From the cell containing the given text, extract its center point as [x, y] coordinate. 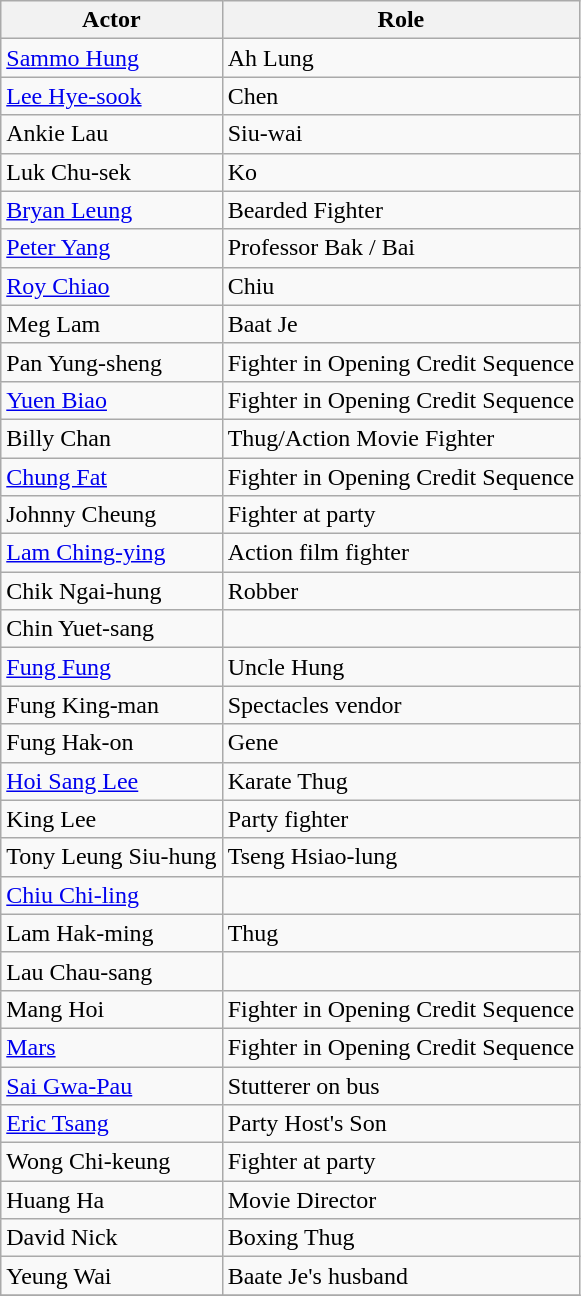
Sai Gwa-Pau [112, 1085]
Peter Yang [112, 248]
Johnny Cheung [112, 515]
Chen [401, 96]
Party fighter [401, 819]
Robber [401, 591]
Movie Director [401, 1200]
Billy Chan [112, 438]
Lau Chau-sang [112, 971]
Party Host's Son [401, 1124]
Gene [401, 743]
Lam Hak-ming [112, 933]
Hoi Sang Lee [112, 781]
Meg Lam [112, 324]
Chin Yuet-sang [112, 629]
Thug [401, 933]
Siu-wai [401, 134]
Fung King-man [112, 705]
Sammo Hung [112, 58]
Bearded Fighter [401, 210]
Action film fighter [401, 553]
Lam Ching-ying [112, 553]
Fung Hak-on [112, 743]
Mang Hoi [112, 1009]
Karate Thug [401, 781]
Baat Je [401, 324]
Role [401, 20]
Professor Bak / Bai [401, 248]
Lee Hye-sook [112, 96]
Pan Yung-sheng [112, 362]
Uncle Hung [401, 667]
Chiu Chi-ling [112, 895]
Spectacles vendor [401, 705]
Roy Chiao [112, 286]
Huang Ha [112, 1200]
Mars [112, 1047]
Tony Leung Siu-hung [112, 857]
Baate Je's husband [401, 1276]
Bryan Leung [112, 210]
Fung Fung [112, 667]
Eric Tsang [112, 1124]
Thug/Action Movie Fighter [401, 438]
Stutterer on bus [401, 1085]
Tseng Hsiao-lung [401, 857]
Ko [401, 172]
Yuen Biao [112, 400]
Yeung Wai [112, 1276]
Chiu [401, 286]
Boxing Thug [401, 1238]
Wong Chi-keung [112, 1162]
Chik Ngai-hung [112, 591]
David Nick [112, 1238]
Ankie Lau [112, 134]
Chung Fat [112, 477]
King Lee [112, 819]
Luk Chu-sek [112, 172]
Actor [112, 20]
Ah Lung [401, 58]
